Extract the (x, y) coordinate from the center of the cell holding the provided text.  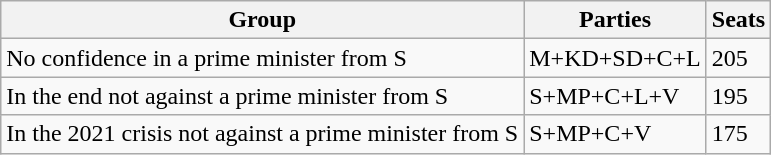
No confidence in a prime minister from S (262, 58)
195 (738, 96)
Group (262, 20)
S+MP+C+L+V (616, 96)
M+KD+SD+C+L (616, 58)
S+MP+C+V (616, 134)
In the end not against a prime minister from S (262, 96)
Parties (616, 20)
175 (738, 134)
In the 2021 crisis not against a prime minister from S (262, 134)
205 (738, 58)
Seats (738, 20)
